Provide the (X, Y) coordinate of the cell's center where the given text is located.  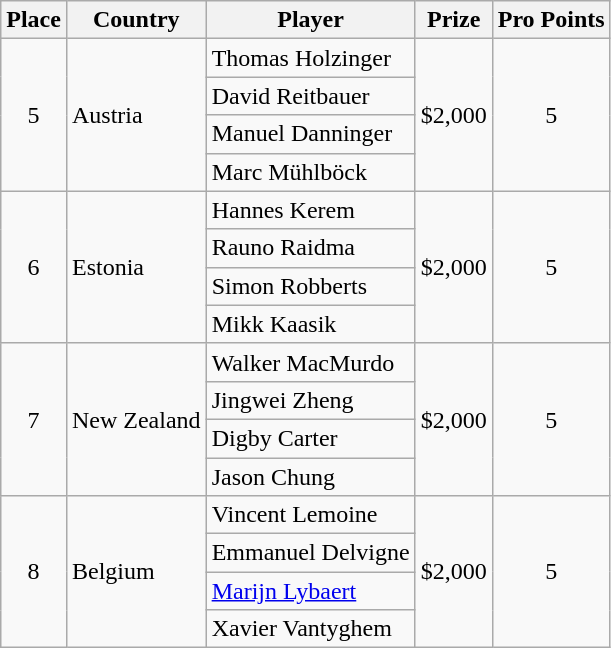
Jingwei Zheng (310, 400)
Marc Mühlböck (310, 172)
7 (34, 419)
Emmanuel Delvigne (310, 553)
Belgium (136, 572)
Pro Points (551, 20)
Rauno Raidma (310, 248)
Jason Chung (310, 477)
Prize (454, 20)
Simon Robberts (310, 286)
Country (136, 20)
Hannes Kerem (310, 210)
Mikk Kaasik (310, 324)
New Zealand (136, 419)
Digby Carter (310, 438)
6 (34, 267)
Austria (136, 115)
Xavier Vantyghem (310, 629)
Place (34, 20)
David Reitbauer (310, 96)
Estonia (136, 267)
Player (310, 20)
Marijn Lybaert (310, 591)
Walker MacMurdo (310, 362)
Vincent Lemoine (310, 515)
Thomas Holzinger (310, 58)
Manuel Danninger (310, 134)
8 (34, 572)
